Extract the [x, y] coordinate from the center of the cell holding the provided text.  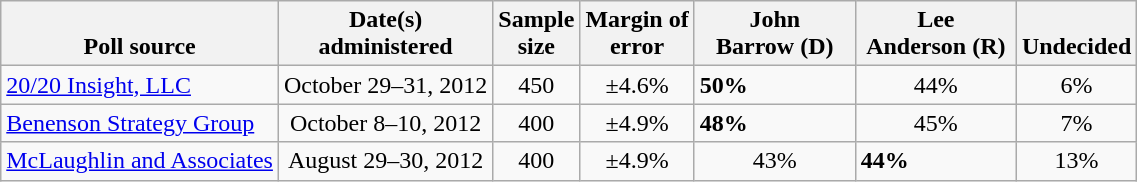
Poll source [140, 34]
48% [774, 123]
LeeAnderson (R) [936, 34]
Date(s)administered [385, 34]
7% [1076, 123]
450 [536, 85]
6% [1076, 85]
43% [774, 161]
October 8–10, 2012 [385, 123]
JohnBarrow (D) [774, 34]
20/20 Insight, LLC [140, 85]
Benenson Strategy Group [140, 123]
45% [936, 123]
Undecided [1076, 34]
50% [774, 85]
McLaughlin and Associates [140, 161]
13% [1076, 161]
Margin oferror [637, 34]
August 29–30, 2012 [385, 161]
Samplesize [536, 34]
October 29–31, 2012 [385, 85]
±4.6% [637, 85]
